Find where the given text appears and provide that cell's center as (X, Y) coordinate. 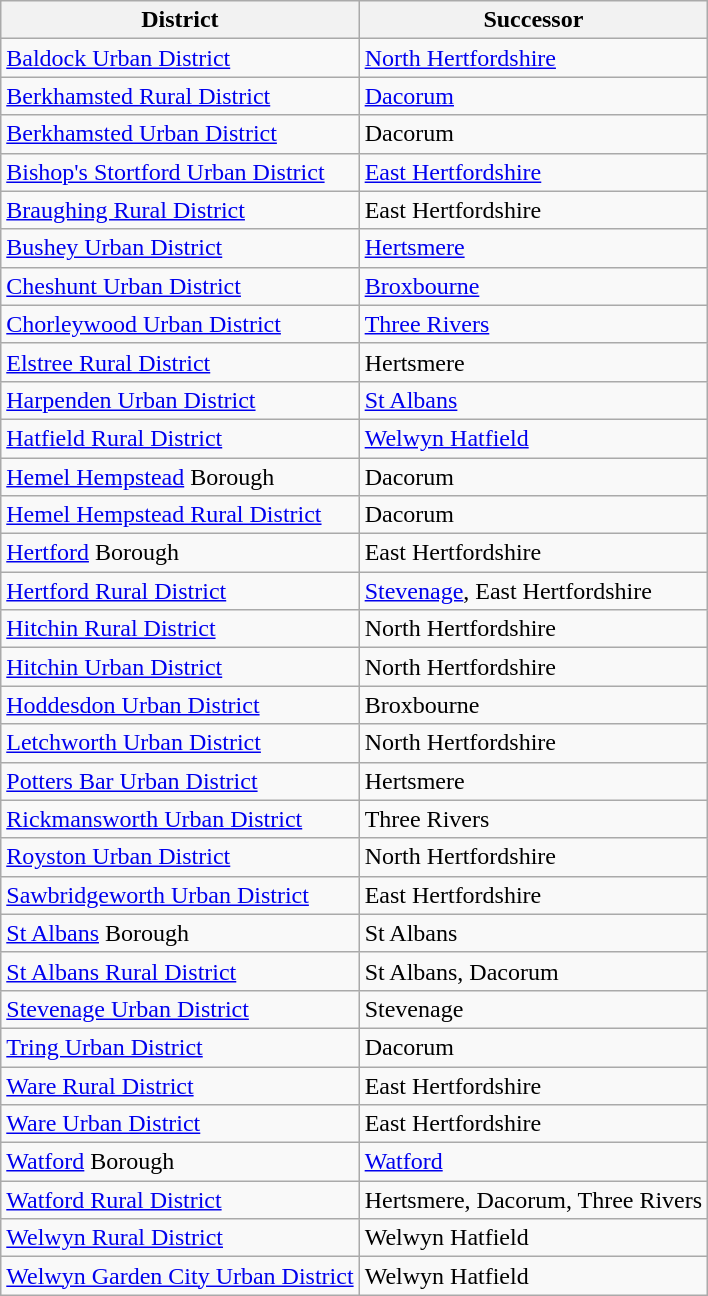
Tring Urban District (180, 1047)
Rickmansworth Urban District (180, 819)
Berkhamsted Rural District (180, 96)
Letchworth Urban District (180, 743)
Stevenage (533, 1009)
Baldock Urban District (180, 58)
Bishop's Stortford Urban District (180, 172)
Watford (533, 1162)
Successor (533, 20)
Stevenage, East Hertfordshire (533, 591)
Ware Rural District (180, 1085)
Harpenden Urban District (180, 400)
Braughing Rural District (180, 210)
St Albans, Dacorum (533, 971)
Bushey Urban District (180, 248)
Hertsmere, Dacorum, Three Rivers (533, 1200)
Potters Bar Urban District (180, 781)
Hoddesdon Urban District (180, 705)
Sawbridgeworth Urban District (180, 895)
Hemel Hempstead Rural District (180, 515)
Royston Urban District (180, 857)
Hertford Borough (180, 553)
Welwyn Rural District (180, 1238)
District (180, 20)
Watford Rural District (180, 1200)
Hatfield Rural District (180, 438)
Welwyn Garden City Urban District (180, 1276)
Hemel Hempstead Borough (180, 477)
St Albans Rural District (180, 971)
Watford Borough (180, 1162)
Ware Urban District (180, 1124)
Chorleywood Urban District (180, 324)
Berkhamsted Urban District (180, 134)
Cheshunt Urban District (180, 286)
Stevenage Urban District (180, 1009)
Hertford Rural District (180, 591)
Elstree Rural District (180, 362)
Hitchin Rural District (180, 629)
Hitchin Urban District (180, 667)
St Albans Borough (180, 933)
